Return the [X, Y] coordinate for the center point of the cell that contains the specified text.  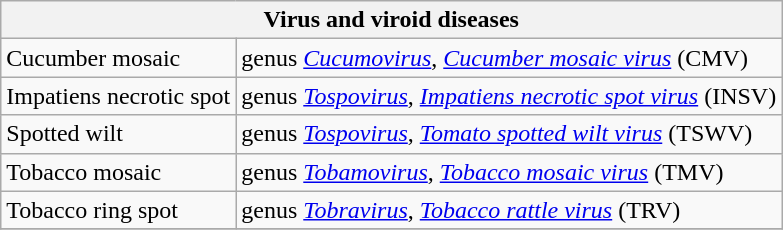
genus Tobravirus, Tobacco rattle virus (TRV) [509, 210]
Cucumber mosaic [118, 58]
genus Tospovirus, Impatiens necrotic spot virus (INSV) [509, 96]
genus Tobamovirus, Tobacco mosaic virus (TMV) [509, 172]
Tobacco ring spot [118, 210]
Impatiens necrotic spot [118, 96]
genus Cucumovirus, Cucumber mosaic virus (CMV) [509, 58]
Tobacco mosaic [118, 172]
Spotted wilt [118, 134]
Virus and viroid diseases [392, 20]
genus Tospovirus, Tomato spotted wilt virus (TSWV) [509, 134]
